Detect which cell encompasses the target text, then output its [x, y] center coordinate. 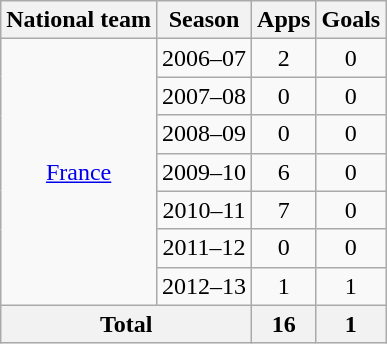
Apps [284, 20]
France [79, 172]
2010–11 [204, 210]
2008–09 [204, 134]
6 [284, 172]
Goals [351, 20]
Total [126, 324]
2006–07 [204, 58]
2 [284, 58]
Season [204, 20]
2011–12 [204, 248]
National team [79, 20]
2007–08 [204, 96]
16 [284, 324]
2009–10 [204, 172]
2012–13 [204, 286]
7 [284, 210]
